Return [X, Y] of the center of cell containing provided text 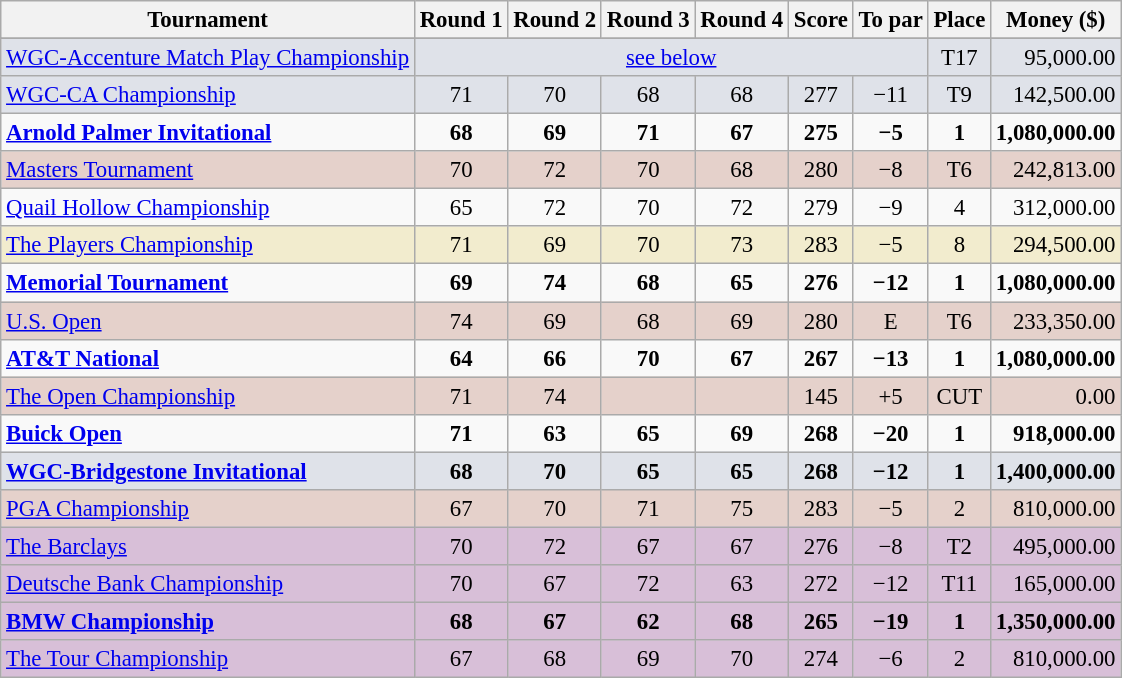
E [890, 321]
Memorial Tournament [208, 283]
−20 [890, 433]
T9 [959, 95]
95,000.00 [1056, 58]
1,350,000.00 [1056, 621]
73 [742, 245]
The Barclays [208, 546]
66 [555, 358]
272 [822, 584]
−6 [890, 659]
279 [822, 208]
see below [671, 58]
T2 [959, 546]
The Tour Championship [208, 659]
233,350.00 [1056, 321]
−9 [890, 208]
277 [822, 95]
Quail Hollow Championship [208, 208]
Masters Tournament [208, 170]
4 [959, 208]
Place [959, 20]
8 [959, 245]
−19 [890, 621]
WGC-Bridgestone Invitational [208, 471]
145 [822, 396]
165,000.00 [1056, 584]
AT&T National [208, 358]
265 [822, 621]
WGC-Accenture Match Play Championship [208, 58]
275 [822, 133]
64 [461, 358]
−11 [890, 95]
U.S. Open [208, 321]
BMW Championship [208, 621]
Buick Open [208, 433]
142,500.00 [1056, 95]
Score [822, 20]
1,400,000.00 [1056, 471]
T17 [959, 58]
T11 [959, 584]
Round 4 [742, 20]
Round 3 [648, 20]
294,500.00 [1056, 245]
0.00 [1056, 396]
The Open Championship [208, 396]
The Players Championship [208, 245]
+5 [890, 396]
Round 1 [461, 20]
Arnold Palmer Invitational [208, 133]
To par [890, 20]
WGC-CA Championship [208, 95]
Round 2 [555, 20]
Deutsche Bank Championship [208, 584]
75 [742, 509]
242,813.00 [1056, 170]
Tournament [208, 20]
−13 [890, 358]
918,000.00 [1056, 433]
274 [822, 659]
62 [648, 621]
267 [822, 358]
CUT [959, 396]
312,000.00 [1056, 208]
495,000.00 [1056, 546]
PGA Championship [208, 509]
Money ($) [1056, 20]
